Search for the cell housing the specified text and yield its [x, y] center coordinate. 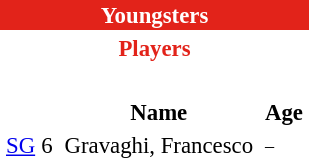
Youngsters [154, 15]
Age [284, 113]
Name [159, 113]
Players [154, 48]
